For the text-containing cell, return its midpoint in [x, y] coordinate format. 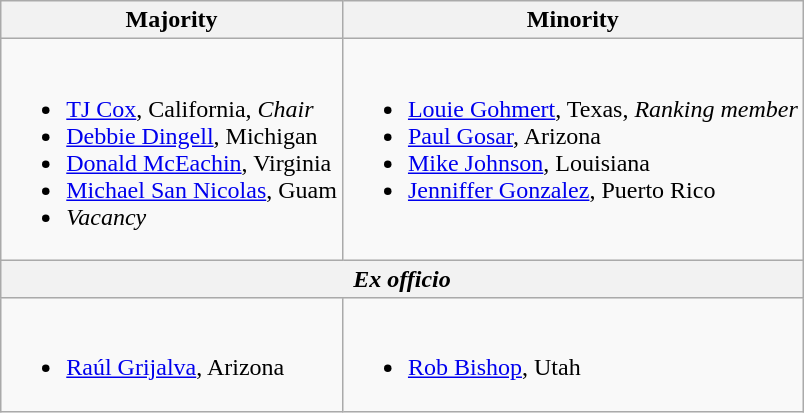
Minority [572, 20]
TJ Cox, California, ChairDebbie Dingell, MichiganDonald McEachin, VirginiaMichael San Nicolas, GuamVacancy [172, 150]
Ex officio [402, 279]
Majority [172, 20]
Rob Bishop, Utah [572, 354]
Raúl Grijalva, Arizona [172, 354]
Louie Gohmert, Texas, Ranking memberPaul Gosar, ArizonaMike Johnson, LouisianaJenniffer Gonzalez, Puerto Rico [572, 150]
